Capture the cell that displays the provided text and extract its [x, y] central coordinate. 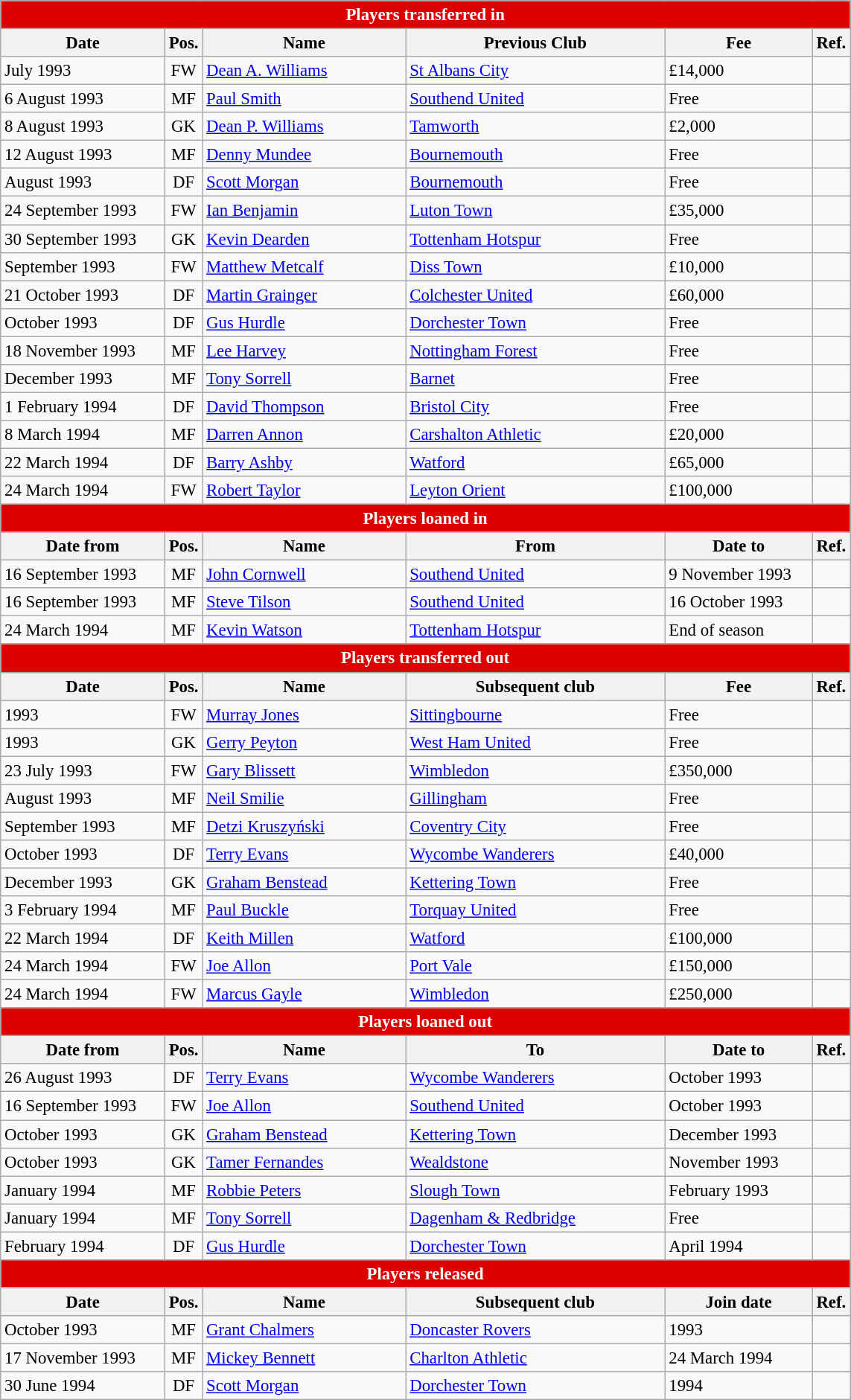
Gillingham [535, 799]
From [535, 546]
£2,000 [739, 127]
February 1993 [739, 1190]
Slough Town [535, 1190]
12 August 1993 [83, 155]
Players loaned in [426, 519]
West Ham United [535, 742]
Sittingbourne [535, 715]
St Albans City [535, 71]
Ian Benjamin [304, 211]
£65,000 [739, 462]
Join date [739, 1302]
Tamer Fernandes [304, 1162]
Previous Club [535, 43]
£40,000 [739, 854]
Denny Mundee [304, 155]
Diss Town [535, 266]
David Thompson [304, 406]
23 July 1993 [83, 770]
24 September 1993 [83, 211]
21 October 1993 [83, 295]
Martin Grainger [304, 295]
April 1994 [739, 1246]
1994 [739, 1386]
Colchester United [535, 295]
Kevin Watson [304, 630]
Robert Taylor [304, 490]
July 1993 [83, 71]
30 June 1994 [83, 1386]
Players released [426, 1274]
February 1994 [83, 1246]
Dean A. Williams [304, 71]
Bristol City [535, 406]
Players loaned out [426, 1022]
£14,000 [739, 71]
1 February 1994 [83, 406]
£35,000 [739, 211]
Keith Millen [304, 939]
30 September 1993 [83, 239]
3 February 1994 [83, 910]
Doncaster Rovers [535, 1330]
Port Vale [535, 966]
Players transferred in [426, 15]
8 August 1993 [83, 127]
Dagenham & Redbridge [535, 1218]
£20,000 [739, 435]
Players transferred out [426, 659]
Lee Harvey [304, 351]
9 November 1993 [739, 575]
16 October 1993 [739, 602]
Robbie Peters [304, 1190]
Charlton Athletic [535, 1358]
Grant Chalmers [304, 1330]
Murray Jones [304, 715]
Carshalton Athletic [535, 435]
Kevin Dearden [304, 239]
£150,000 [739, 966]
Dean P. Williams [304, 127]
Tamworth [535, 127]
Neil Smilie [304, 799]
Coventry City [535, 826]
Gerry Peyton [304, 742]
18 November 1993 [83, 351]
Leyton Orient [535, 490]
Detzi Kruszyński [304, 826]
Paul Smith [304, 99]
£10,000 [739, 266]
November 1993 [739, 1162]
Barnet [535, 379]
Mickey Bennett [304, 1358]
£250,000 [739, 994]
Nottingham Forest [535, 351]
John Cornwell [304, 575]
26 August 1993 [83, 1078]
Paul Buckle [304, 910]
8 March 1994 [83, 435]
17 November 1993 [83, 1358]
Barry Ashby [304, 462]
Marcus Gayle [304, 994]
Wealdstone [535, 1162]
£60,000 [739, 295]
To [535, 1050]
End of season [739, 630]
£350,000 [739, 770]
Matthew Metcalf [304, 266]
6 August 1993 [83, 99]
Steve Tilson [304, 602]
Torquay United [535, 910]
Gary Blissett [304, 770]
Luton Town [535, 211]
Darren Annon [304, 435]
